For the text-containing cell, return its midpoint in (x, y) coordinate format. 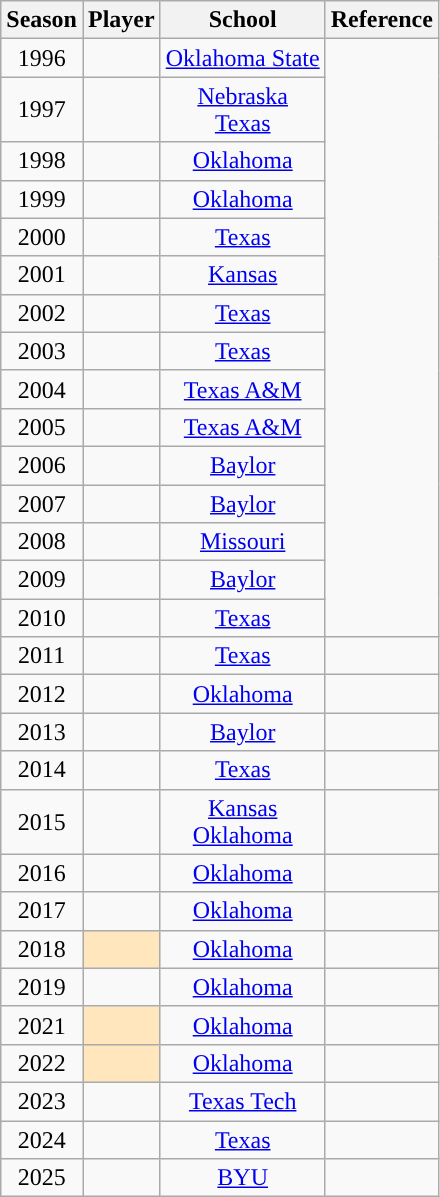
2002 (42, 313)
2013 (42, 732)
1997 (42, 110)
2014 (42, 770)
Kansas (242, 275)
2024 (42, 1139)
2009 (42, 580)
2022 (42, 1063)
KansasOklahoma (242, 822)
Missouri (242, 542)
2018 (42, 949)
NebraskaTexas (242, 110)
2017 (42, 911)
2001 (42, 275)
Oklahoma State (242, 58)
1998 (42, 161)
2011 (42, 656)
2007 (42, 503)
1999 (42, 199)
Reference (382, 20)
2012 (42, 694)
2006 (42, 465)
2010 (42, 618)
2003 (42, 351)
Season (42, 20)
2008 (42, 542)
2025 (42, 1178)
2019 (42, 987)
School (242, 20)
BYU (242, 1178)
2015 (42, 822)
2000 (42, 237)
2016 (42, 873)
1996 (42, 58)
2004 (42, 389)
Player (121, 20)
2021 (42, 1025)
2023 (42, 1101)
2005 (42, 427)
Texas Tech (242, 1101)
